Pinpoint the cell where the given text exists, returning its [x, y] midpoint coordinate. 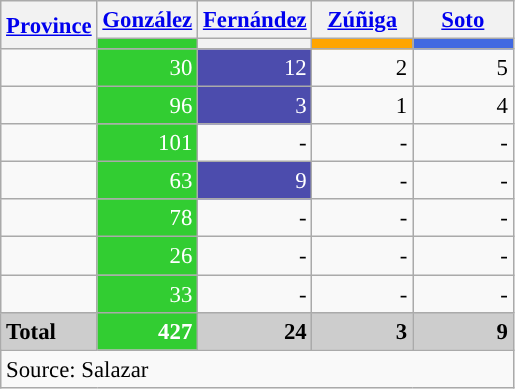
30 [148, 68]
78 [148, 219]
101 [148, 143]
4 [464, 106]
5 [464, 68]
24 [255, 331]
González [148, 20]
Total [49, 331]
Fernández [255, 20]
427 [148, 331]
Zúñiga [362, 20]
1 [362, 106]
Province [49, 25]
2 [362, 68]
33 [148, 294]
26 [148, 256]
Soto [464, 20]
96 [148, 106]
Source: Salazar [257, 369]
63 [148, 181]
12 [255, 68]
